Extract the (X, Y) coordinate from the center of the cell holding the provided text.  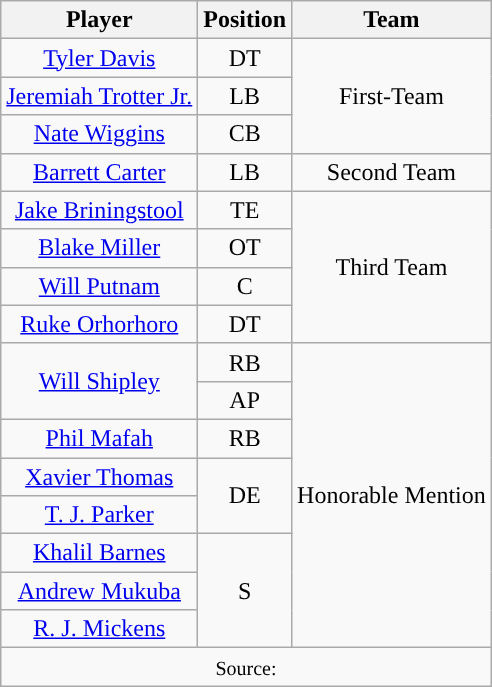
Source: (246, 667)
Barrett Carter (100, 172)
Honorable Mention (392, 495)
DE (245, 496)
First-Team (392, 96)
Ruke Orhorhoro (100, 324)
Jeremiah Trotter Jr. (100, 96)
Position (245, 20)
Jake Briningstool (100, 210)
S (245, 591)
Xavier Thomas (100, 477)
Blake Miller (100, 248)
T. J. Parker (100, 515)
R. J. Mickens (100, 629)
Andrew Mukuba (100, 591)
Tyler Davis (100, 58)
Third Team (392, 267)
CB (245, 134)
Second Team (392, 172)
Team (392, 20)
TE (245, 210)
OT (245, 248)
Khalil Barnes (100, 553)
Phil Mafah (100, 438)
Nate Wiggins (100, 134)
Will Putnam (100, 286)
Player (100, 20)
Will Shipley (100, 381)
C (245, 286)
AP (245, 400)
